From the cell containing the given text, extract its center point as (X, Y) coordinate. 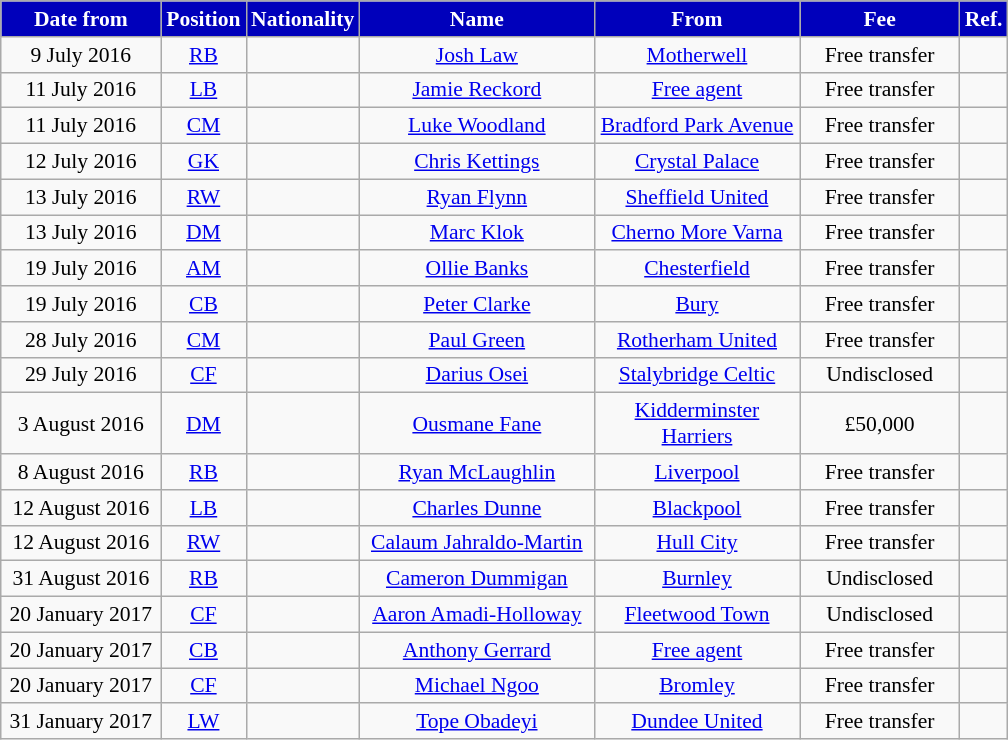
Jamie Reckord (476, 90)
Calaum Jahraldo-Martin (476, 543)
Fleetwood Town (696, 615)
Name (476, 19)
Bury (696, 304)
12 July 2016 (81, 162)
Motherwell (696, 55)
Position (204, 19)
Peter Clarke (476, 304)
Cameron Dummigan (476, 579)
28 July 2016 (81, 340)
Aaron Amadi-Holloway (476, 615)
Date from (81, 19)
Liverpool (696, 472)
Ousmane Fane (476, 424)
29 July 2016 (81, 375)
Paul Green (476, 340)
Josh Law (476, 55)
31 January 2017 (81, 722)
Blackpool (696, 508)
Ryan McLaughlin (476, 472)
Darius Osei (476, 375)
Cherno More Varna (696, 233)
Luke Woodland (476, 126)
Anthony Gerrard (476, 650)
Ryan Flynn (476, 197)
Stalybridge Celtic (696, 375)
Tope Obadeyi (476, 722)
Michael Ngoo (476, 686)
Fee (880, 19)
Sheffield United (696, 197)
Crystal Palace (696, 162)
Bromley (696, 686)
GK (204, 162)
Burnley (696, 579)
Rotherham United (696, 340)
Kidderminster Harriers (696, 424)
Hull City (696, 543)
AM (204, 269)
LW (204, 722)
Nationality (302, 19)
Bradford Park Avenue (696, 126)
3 August 2016 (81, 424)
31 August 2016 (81, 579)
9 July 2016 (81, 55)
Ollie Banks (476, 269)
Chesterfield (696, 269)
Dundee United (696, 722)
8 August 2016 (81, 472)
£50,000 (880, 424)
Marc Klok (476, 233)
Ref. (984, 19)
Charles Dunne (476, 508)
From (696, 19)
Chris Kettings (476, 162)
